Scan for the cell matching the given text and deliver its (x, y) coordinate at center. 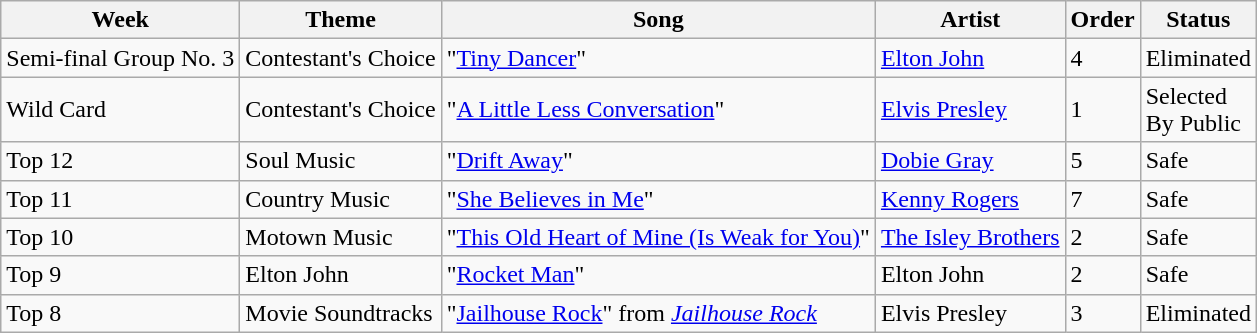
Top 11 (120, 199)
Artist (970, 20)
"She Believes in Me" (658, 199)
Dobie Gray (970, 161)
"Jailhouse Rock" from Jailhouse Rock (658, 313)
Order (1102, 20)
Semi-final Group No. 3 (120, 58)
"A Little Less Conversation" (658, 110)
3 (1102, 313)
SelectedBy Public (1198, 110)
Kenny Rogers (970, 199)
"Tiny Dancer" (658, 58)
Status (1198, 20)
4 (1102, 58)
Country Music (340, 199)
"Drift Away" (658, 161)
Week (120, 20)
Theme (340, 20)
"Rocket Man" (658, 275)
Wild Card (120, 110)
Top 10 (120, 237)
1 (1102, 110)
Top 9 (120, 275)
"This Old Heart of Mine (Is Weak for You)" (658, 237)
Movie Soundtracks (340, 313)
Top 8 (120, 313)
Motown Music (340, 237)
Song (658, 20)
The Isley Brothers (970, 237)
Top 12 (120, 161)
7 (1102, 199)
Soul Music (340, 161)
5 (1102, 161)
